Identify which cell holds the provided text, then report its (x, y) central coordinate. 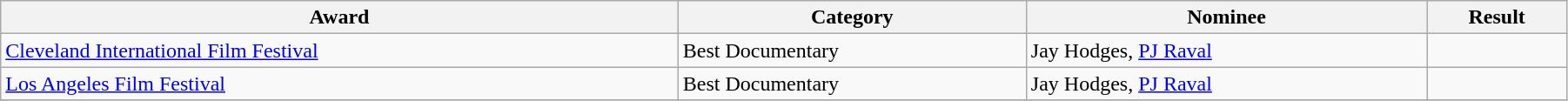
Los Angeles Film Festival (339, 84)
Cleveland International Film Festival (339, 50)
Result (1497, 17)
Nominee (1226, 17)
Award (339, 17)
Category (852, 17)
